Return (X, Y) of the center of cell containing provided text 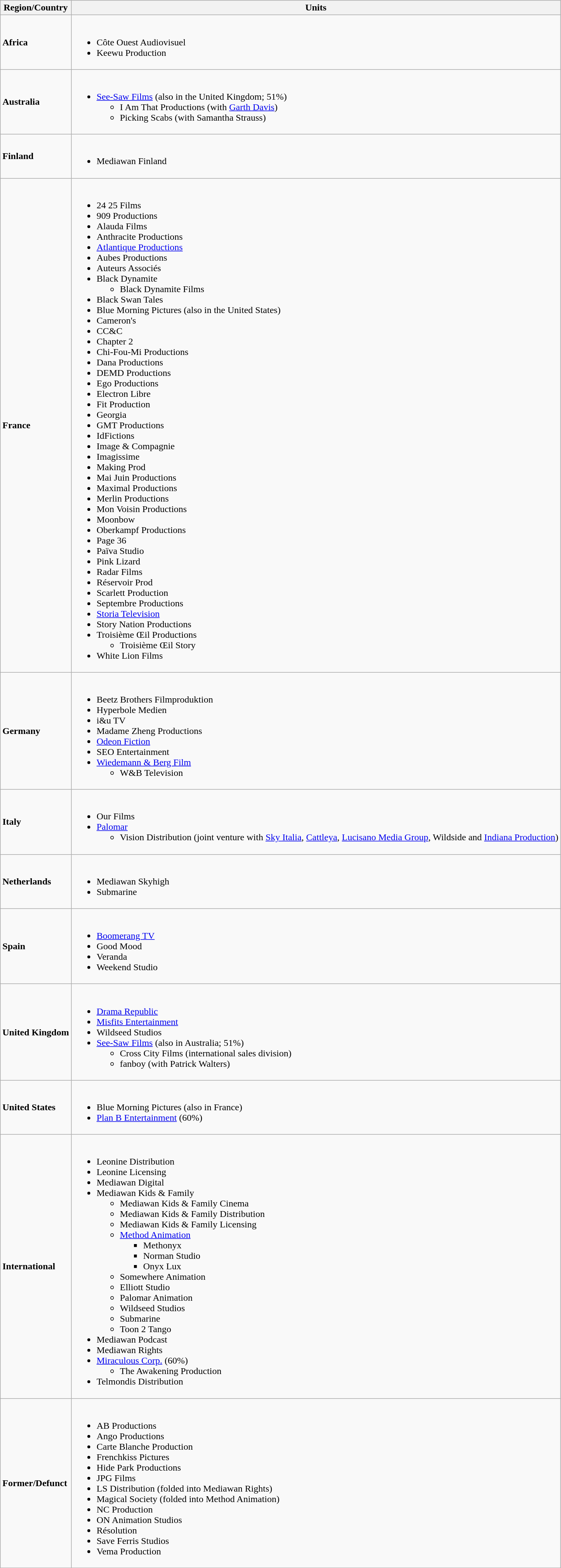
Finland (36, 156)
France (36, 425)
Italy (36, 822)
Germany (36, 731)
Former/Defunct (36, 1483)
Mediawan SkyhighSubmarine (316, 881)
United States (36, 1107)
International (36, 1266)
Netherlands (36, 881)
Spain (36, 946)
Beetz Brothers FilmproduktionHyperbole Medieni&u TVMadame Zheng ProductionsOdeon FictionSEO EntertainmentWiedemann & Berg FilmW&B Television (316, 731)
Units (316, 8)
Our FilmsPalomarVision Distribution (joint venture with Sky Italia, Cattleya, Lucisano Media Group, Wildside and Indiana Production) (316, 822)
Côte Ouest AudiovisuelKeewu Production (316, 42)
Australia (36, 102)
Mediawan Finland (316, 156)
See-Saw Films (also in the United Kingdom; 51%)I Am That Productions (with Garth Davis)Picking Scabs (with Samantha Strauss) (316, 102)
Africa (36, 42)
United Kingdom (36, 1032)
Boomerang TVGood MoodVerandaWeekend Studio (316, 946)
Blue Morning Pictures (also in France)Plan B Entertainment (60%) (316, 1107)
Region/Country (36, 8)
